Provide the [x, y] coordinate of the cell's center where the given text is located.  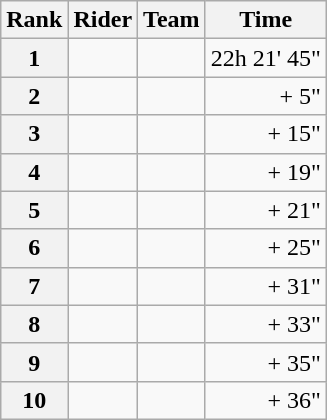
Rank [34, 20]
+ 31" [266, 286]
+ 21" [266, 210]
1 [34, 58]
9 [34, 362]
+ 5" [266, 96]
Team [172, 20]
10 [34, 400]
+ 36" [266, 400]
22h 21' 45" [266, 58]
Rider [103, 20]
6 [34, 248]
4 [34, 172]
+ 25" [266, 248]
3 [34, 134]
+ 35" [266, 362]
+ 19" [266, 172]
7 [34, 286]
5 [34, 210]
2 [34, 96]
Time [266, 20]
+ 33" [266, 324]
8 [34, 324]
+ 15" [266, 134]
